Search for the cell housing the specified text and yield its [x, y] center coordinate. 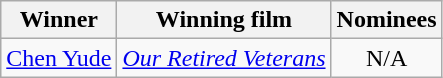
Nominees [386, 20]
Winning film [224, 20]
N/A [386, 58]
Our Retired Veterans [224, 58]
Chen Yude [59, 58]
Winner [59, 20]
